Locate the cell with the specified text and output its (X, Y) center coordinate. 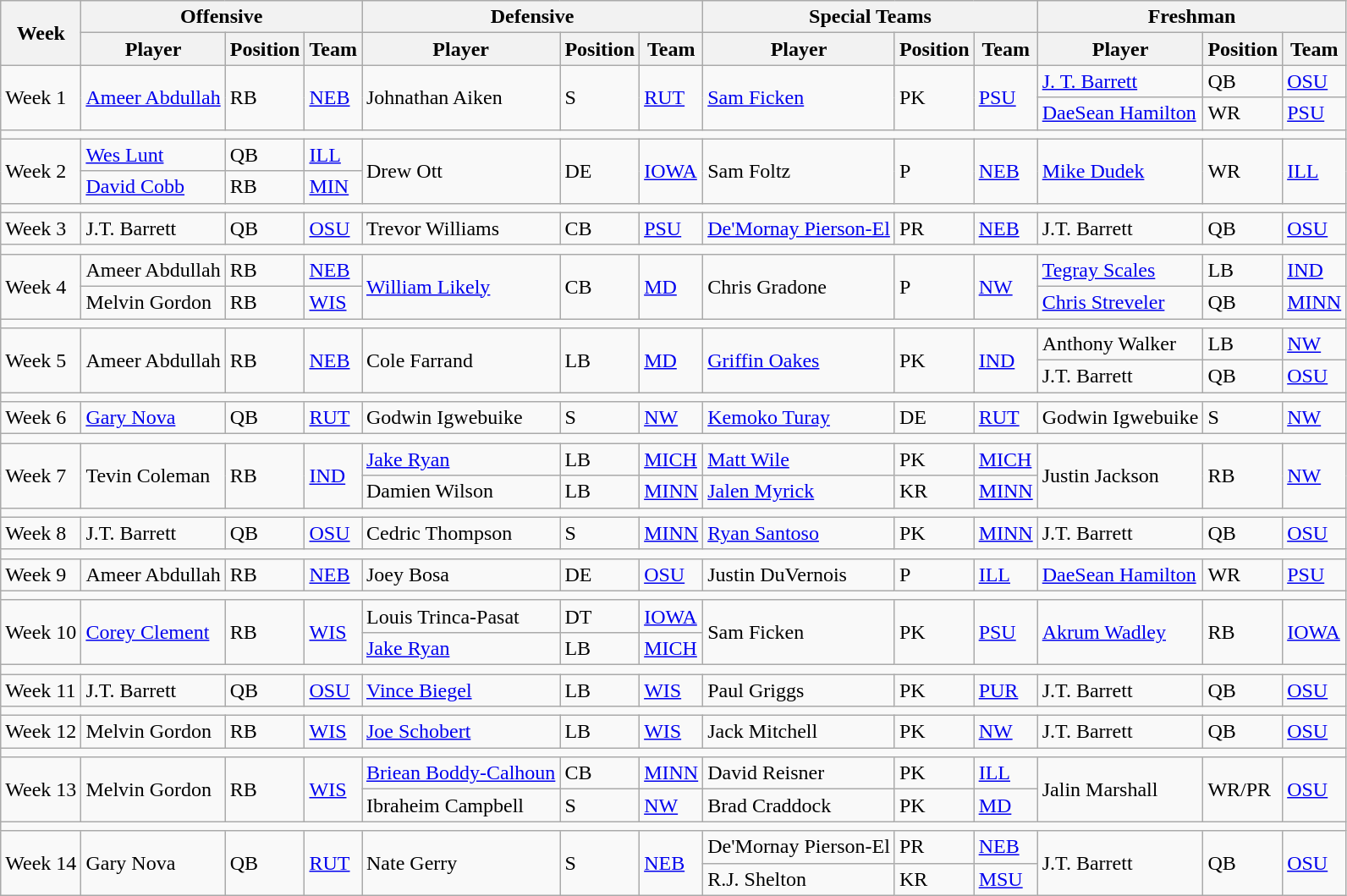
DT (600, 616)
Ryan Santoso (799, 533)
Jack Mitchell (799, 732)
David Reisner (799, 773)
Offensive (222, 17)
Week 2 (41, 171)
Week 13 (41, 789)
WR/PR (1243, 789)
Week (41, 33)
Ibraheim Campbell (461, 805)
Week 14 (41, 863)
Corey Clement (153, 632)
Briean Boddy-Calhoun (461, 773)
Louis Trinca-Pasat (461, 616)
Week 7 (41, 475)
Tegray Scales (1120, 270)
Jalin Marshall (1120, 789)
Justin Jackson (1120, 475)
Week 9 (41, 574)
Chris Streveler (1120, 302)
PUR (1005, 690)
Damien Wilson (461, 492)
Defensive (533, 17)
Vince Biegel (461, 690)
David Cobb (153, 187)
Cedric Thompson (461, 533)
Week 3 (41, 228)
Week 4 (41, 286)
Week 10 (41, 632)
Jalen Myrick (799, 492)
Tevin Coleman (153, 475)
Paul Griggs (799, 690)
Johnathan Aiken (461, 97)
J. T. Barrett (1120, 81)
Trevor Williams (461, 228)
Mike Dudek (1120, 171)
Matt Wile (799, 459)
Drew Ott (461, 171)
Kemoko Turay (799, 418)
Week 1 (41, 97)
Special Teams (871, 17)
Griffin Oakes (799, 360)
MIN (333, 187)
Nate Gerry (461, 863)
Week 11 (41, 690)
Freshman (1191, 17)
Chris Gradone (799, 286)
Cole Farrand (461, 360)
R.J. Shelton (799, 879)
Week 5 (41, 360)
William Likely (461, 286)
Brad Craddock (799, 805)
Sam Foltz (799, 171)
Joe Schobert (461, 732)
Joey Bosa (461, 574)
Week 8 (41, 533)
Wes Lunt (153, 155)
Week 12 (41, 732)
Akrum Wadley (1120, 632)
Anthony Walker (1120, 344)
Week 6 (41, 418)
MSU (1005, 879)
Justin DuVernois (799, 574)
